Capture the cell that displays the provided text and extract its [x, y] central coordinate. 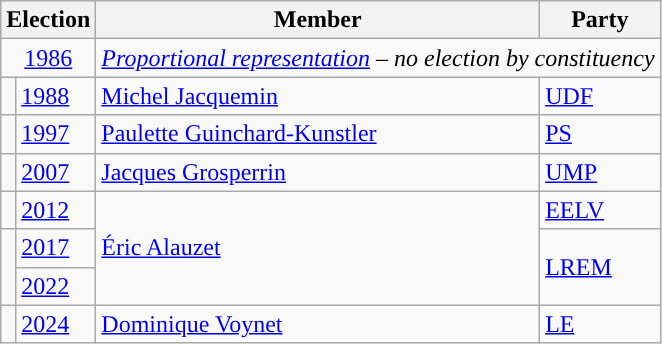
Member [318, 20]
Jacques Grosperrin [318, 172]
2024 [56, 324]
1997 [56, 134]
1986 [48, 58]
Éric Alauzet [318, 248]
EELV [600, 210]
1988 [56, 96]
UDF [600, 96]
2022 [56, 286]
Party [600, 20]
2007 [56, 172]
Proportional representation – no election by constituency [378, 58]
2017 [56, 248]
2012 [56, 210]
LE [600, 324]
Dominique Voynet [318, 324]
Election [48, 20]
LREM [600, 267]
Michel Jacquemin [318, 96]
PS [600, 134]
Paulette Guinchard-Kunstler [318, 134]
UMP [600, 172]
